Identify which cell holds the provided text, then report its [x, y] central coordinate. 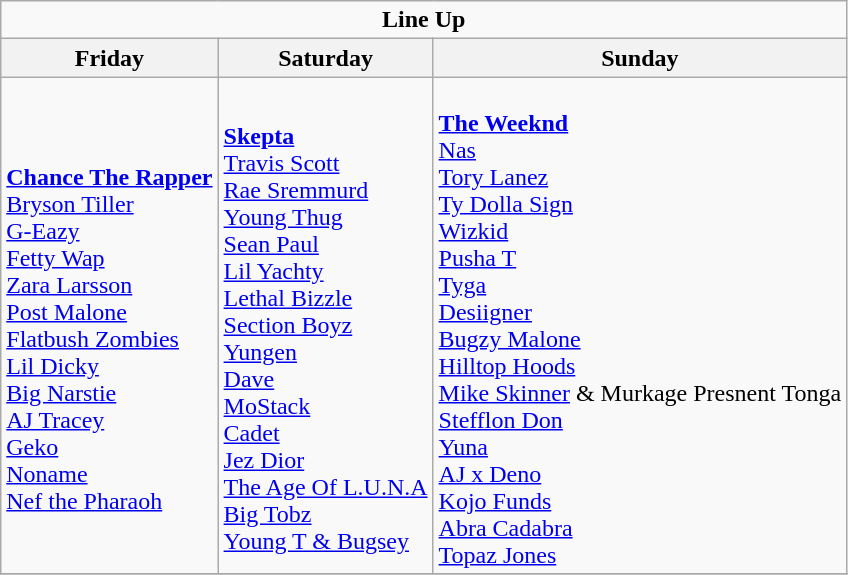
Friday [110, 58]
Sunday [640, 58]
Saturday [326, 58]
Line Up [424, 20]
